Pinpoint the cell where the given text exists, returning its [X, Y] midpoint coordinate. 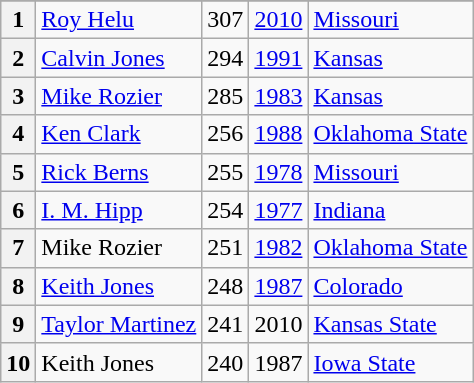
1982 [278, 248]
255 [226, 172]
2 [18, 58]
4 [18, 134]
Rick Berns [119, 172]
Kansas State [390, 324]
7 [18, 248]
251 [226, 248]
Taylor Martinez [119, 324]
285 [226, 96]
Indiana [390, 210]
Iowa State [390, 362]
1 [18, 20]
1978 [278, 172]
254 [226, 210]
241 [226, 324]
Ken Clark [119, 134]
I. M. Hipp [119, 210]
1988 [278, 134]
9 [18, 324]
248 [226, 286]
3 [18, 96]
1991 [278, 58]
Colorado [390, 286]
Calvin Jones [119, 58]
294 [226, 58]
8 [18, 286]
1977 [278, 210]
307 [226, 20]
6 [18, 210]
5 [18, 172]
256 [226, 134]
1983 [278, 96]
10 [18, 362]
Roy Helu [119, 20]
240 [226, 362]
